Extract the (x, y) coordinate from the center of the cell holding the provided text.  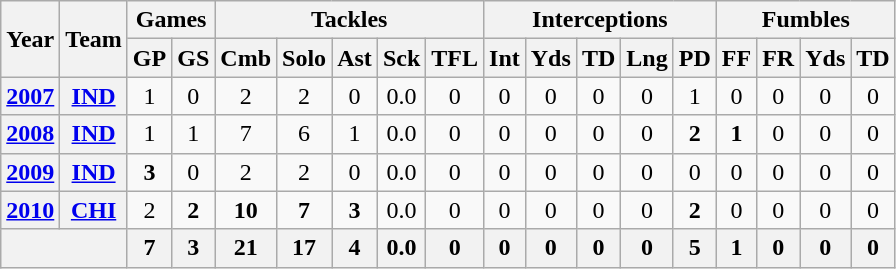
2007 (30, 96)
4 (355, 248)
Cmb (246, 58)
Interceptions (600, 20)
2010 (30, 210)
TFL (455, 58)
GP (149, 58)
Tackles (350, 20)
6 (304, 134)
Games (170, 20)
Solo (304, 58)
FF (736, 58)
FR (778, 58)
Lng (647, 58)
Team (94, 39)
10 (246, 210)
Int (505, 58)
CHI (94, 210)
Year (30, 39)
2009 (30, 172)
5 (694, 248)
21 (246, 248)
GS (194, 58)
Sck (401, 58)
Ast (355, 58)
2008 (30, 134)
PD (694, 58)
Fumbles (806, 20)
17 (304, 248)
